Locate the cell with the specified text and output its [X, Y] center coordinate. 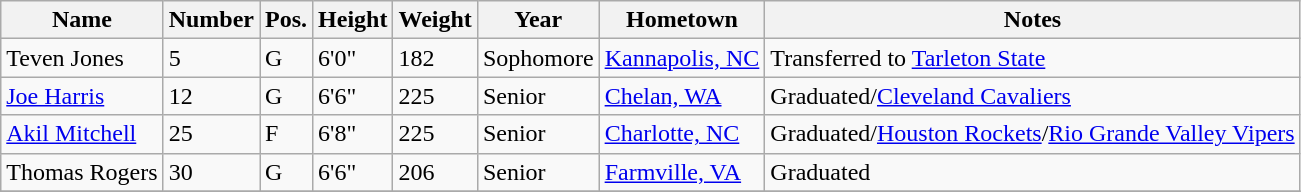
206 [435, 172]
5 [211, 58]
Transferred to Tarleton State [1032, 58]
Teven Jones [82, 58]
Name [82, 20]
12 [211, 96]
Kannapolis, NC [682, 58]
Year [538, 20]
Sophomore [538, 58]
F [286, 134]
25 [211, 134]
6'0" [353, 58]
Height [353, 20]
6'8" [353, 134]
Number [211, 20]
Notes [1032, 20]
Graduated/Houston Rockets/Rio Grande Valley Vipers [1032, 134]
Akil Mitchell [82, 134]
Graduated [1032, 172]
Charlotte, NC [682, 134]
Graduated/Cleveland Cavaliers [1032, 96]
Pos. [286, 20]
Weight [435, 20]
182 [435, 58]
Chelan, WA [682, 96]
Joe Harris [82, 96]
Thomas Rogers [82, 172]
Farmville, VA [682, 172]
30 [211, 172]
Hometown [682, 20]
